Capture the cell that displays the provided text and extract its [x, y] central coordinate. 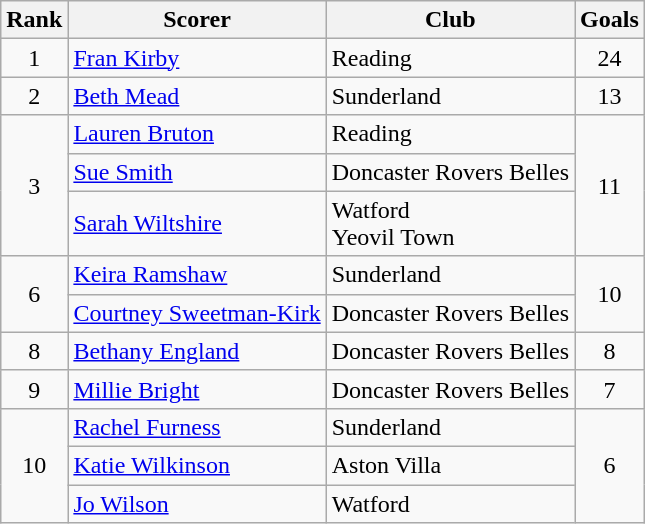
Aston Villa [450, 465]
9 [34, 389]
Fran Kirby [197, 58]
3 [34, 186]
Jo Wilson [197, 503]
WatfordYeovil Town [450, 224]
Katie Wilkinson [197, 465]
Club [450, 20]
Beth Mead [197, 96]
13 [610, 96]
Lauren Bruton [197, 134]
2 [34, 96]
7 [610, 389]
11 [610, 186]
Courtney Sweetman-Kirk [197, 313]
Rank [34, 20]
Scorer [197, 20]
Sarah Wiltshire [197, 224]
Goals [610, 20]
Watford [450, 503]
Keira Ramshaw [197, 275]
Rachel Furness [197, 427]
1 [34, 58]
24 [610, 58]
Millie Bright [197, 389]
Bethany England [197, 351]
Sue Smith [197, 172]
